Return [X, Y] of the center of cell containing provided text 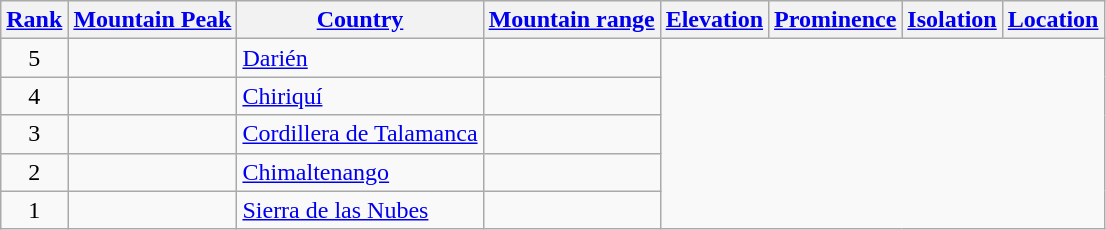
2 [34, 172]
1 [34, 210]
Rank [34, 20]
4 [34, 96]
Isolation [952, 20]
Country [360, 20]
Mountain range [572, 20]
Darién [360, 58]
Sierra de las Nubes [360, 210]
Cordillera de Talamanca [360, 134]
Chimaltenango [360, 172]
Prominence [836, 20]
Chiriquí [360, 96]
3 [34, 134]
Location [1053, 20]
Elevation [714, 20]
Mountain Peak [152, 20]
5 [34, 58]
